Pinpoint the cell where the given text exists, returning its [X, Y] midpoint coordinate. 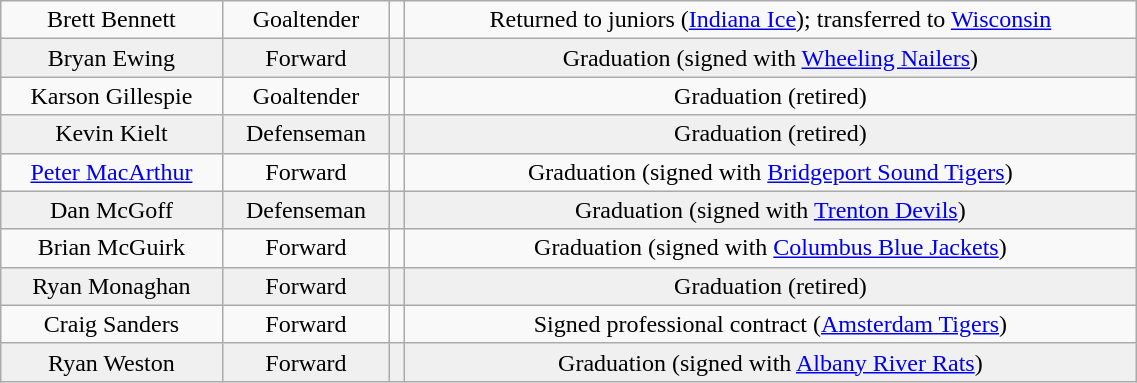
Graduation (signed with Bridgeport Sound Tigers) [770, 172]
Graduation (signed with Albany River Rats) [770, 362]
Graduation (signed with Trenton Devils) [770, 210]
Graduation (signed with Wheeling Nailers) [770, 58]
Graduation (signed with Columbus Blue Jackets) [770, 248]
Returned to juniors (Indiana Ice); transferred to Wisconsin [770, 20]
Karson Gillespie [112, 96]
Ryan Weston [112, 362]
Peter MacArthur [112, 172]
Dan McGoff [112, 210]
Ryan Monaghan [112, 286]
Kevin Kielt [112, 134]
Craig Sanders [112, 324]
Bryan Ewing [112, 58]
Brett Bennett [112, 20]
Signed professional contract (Amsterdam Tigers) [770, 324]
Brian McGuirk [112, 248]
